Determine the [x, y] coordinate at the center of the cell enclosing the given text.  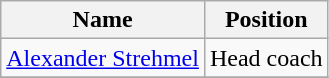
Position [266, 20]
Name [103, 20]
Alexander Strehmel [103, 58]
Head coach [266, 58]
